Return (x, y) of the center of cell containing provided text 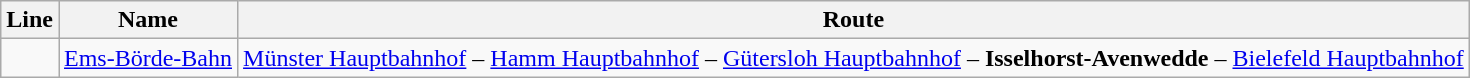
Münster Hauptbahnhof – Hamm Hauptbahnhof – Gütersloh Hauptbahnhof – Isselhorst-Avenwedde – Bielefeld Hauptbahnhof (854, 58)
Route (854, 20)
Name (148, 20)
Ems-Börde-Bahn (148, 58)
Line (30, 20)
